Identify which cell holds the provided text, then report its [x, y] central coordinate. 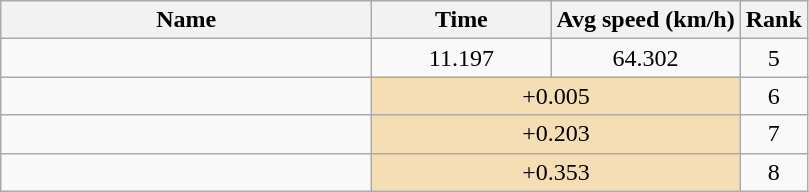
Name [186, 20]
8 [774, 172]
+0.005 [556, 96]
Avg speed (km/h) [646, 20]
5 [774, 58]
11.197 [462, 58]
Time [462, 20]
6 [774, 96]
7 [774, 134]
64.302 [646, 58]
+0.203 [556, 134]
Rank [774, 20]
+0.353 [556, 172]
